Scan for the cell matching the given text and deliver its (X, Y) coordinate at center. 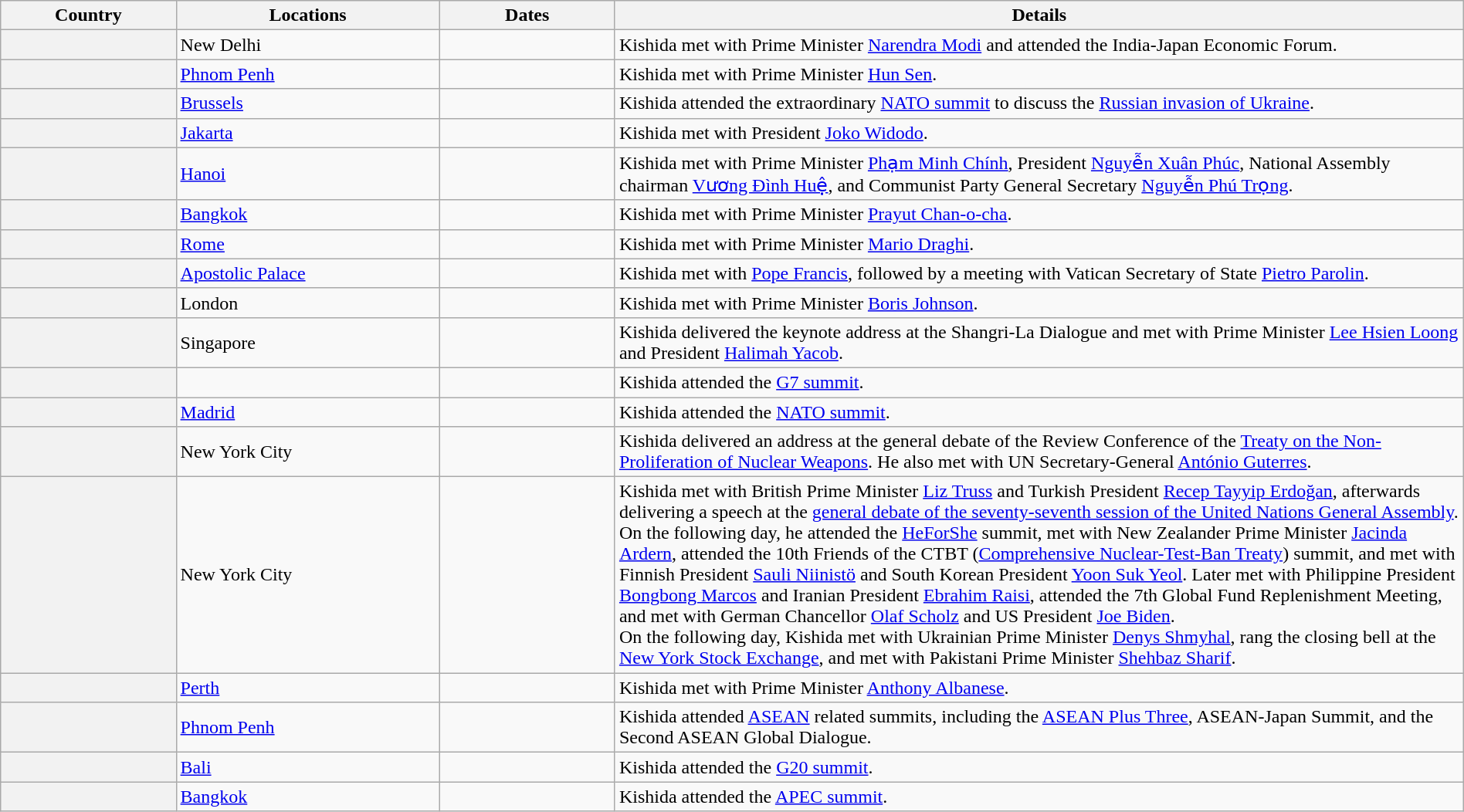
Kishida met with Prime Minister Boris Johnson. (1039, 303)
Brussels (307, 103)
Dates (527, 15)
Kishida attended the G7 summit. (1039, 382)
Jakarta (307, 133)
Kishida attended the NATO summit. (1039, 411)
Kishida met with President Joko Widodo. (1039, 133)
Kishida met with Prime Minister Prayut Chan-o-cha. (1039, 215)
Rome (307, 244)
Kishida met with Pope Francis, followed by a meeting with Vatican Secretary of State Pietro Parolin. (1039, 273)
Country (88, 15)
Kishida attended the extraordinary NATO summit to discuss the Russian invasion of Ukraine. (1039, 103)
Apostolic Palace (307, 273)
Bali (307, 767)
Kishida attended the G20 summit. (1039, 767)
Perth (307, 688)
Kishida met with Prime Minister Hun Sen. (1039, 74)
Madrid (307, 411)
Locations (307, 15)
London (307, 303)
Kishida delivered the keynote address at the Shangri-La Dialogue and met with Prime Minister Lee Hsien Loong and President Halimah Yacob. (1039, 343)
Hanoi (307, 174)
New Delhi (307, 45)
Kishida met with Prime Minister Mario Draghi. (1039, 244)
Singapore (307, 343)
Kishida attended ASEAN related summits, including the ASEAN Plus Three, ASEAN-Japan Summit, and the Second ASEAN Global Dialogue. (1039, 727)
Kishida met with Prime Minister Anthony Albanese. (1039, 688)
Kishida attended the APEC summit. (1039, 797)
Details (1039, 15)
Kishida met with Prime Minister Narendra Modi and attended the India-Japan Economic Forum. (1039, 45)
